Determine the (X, Y) coordinate at the center of the cell enclosing the given text.  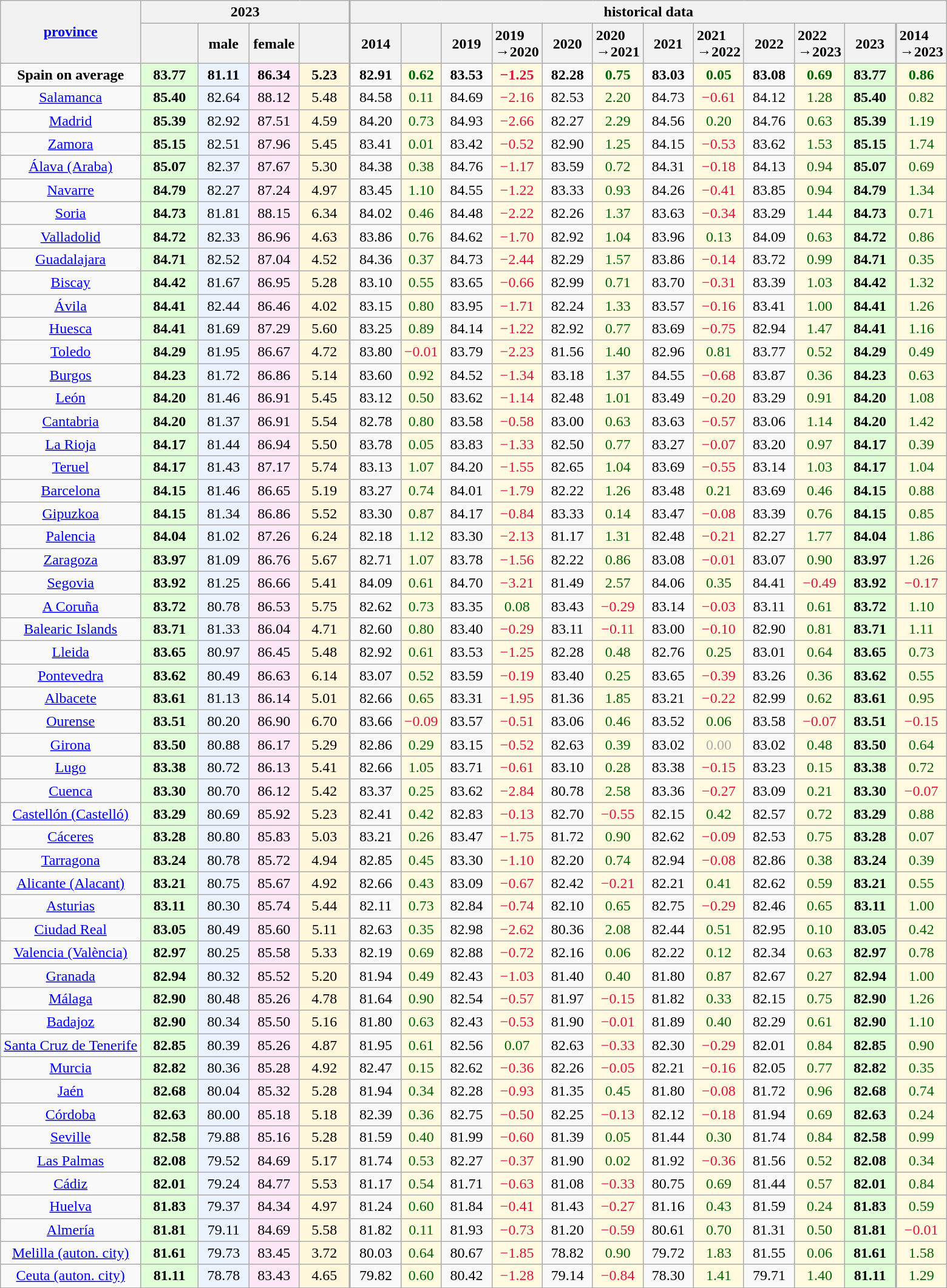
82.65 (567, 467)
82.18 (376, 537)
0.29 (421, 745)
Tarragona (70, 860)
0.96 (820, 1091)
80.97 (223, 652)
Huelva (70, 1207)
−2.84 (517, 791)
1.14 (820, 421)
0.97 (820, 444)
84.26 (668, 190)
84.14 (466, 329)
83.83 (466, 444)
−0.19 (517, 676)
82.33 (223, 236)
1.05 (421, 768)
79.88 (223, 1137)
5.01 (325, 699)
4.59 (325, 121)
5.29 (325, 745)
81.08 (567, 1184)
Balearic Islands (70, 629)
81.92 (668, 1161)
4.65 (325, 1276)
0.00 (719, 745)
81.69 (223, 329)
80.04 (223, 1091)
83.01 (769, 652)
4.52 (325, 259)
86.13 (274, 768)
4.02 (325, 305)
84.36 (376, 259)
80.39 (223, 1045)
83.48 (668, 490)
82.41 (376, 814)
2014→2023 (921, 44)
81.33 (223, 629)
87.24 (274, 190)
82.54 (466, 998)
2021→2022 (719, 44)
83.18 (567, 375)
5.11 (325, 929)
1.28 (820, 98)
82.56 (466, 1045)
84.34 (274, 1207)
80.61 (668, 1230)
−0.34 (719, 213)
86.90 (274, 722)
5.03 (325, 837)
83.96 (668, 236)
84.13 (769, 167)
La Rioja (70, 444)
1.33 (618, 305)
78.82 (567, 1253)
5.18 (325, 1114)
Ávila (70, 305)
0.78 (921, 952)
84.70 (466, 583)
80.69 (223, 814)
2019 (466, 44)
−0.05 (618, 1068)
5.30 (325, 167)
84.93 (466, 121)
86.66 (274, 583)
80.70 (223, 791)
−0.49 (820, 583)
82.24 (567, 305)
2.57 (618, 583)
80.25 (223, 952)
Soria (70, 213)
78.30 (668, 1276)
1.53 (820, 144)
−1.71 (517, 305)
84.56 (668, 121)
0.33 (719, 998)
87.29 (274, 329)
Castellón (Castelló) (70, 814)
2022 (769, 44)
82.95 (769, 929)
6.14 (325, 676)
Toledo (70, 352)
−0.67 (517, 883)
4.87 (325, 1045)
82.98 (466, 929)
−2.44 (517, 259)
80.80 (223, 837)
85.18 (274, 1114)
−0.17 (921, 583)
−0.73 (517, 1230)
Girona (70, 745)
−1.79 (517, 490)
87.17 (274, 467)
historical data (648, 12)
81.97 (567, 998)
Salamanca (70, 98)
1.77 (820, 537)
85.83 (274, 837)
81.71 (466, 1184)
81.24 (376, 1207)
82.42 (567, 883)
1.31 (618, 537)
82.16 (567, 952)
86.45 (274, 652)
Navarre (70, 190)
83.42 (466, 144)
1.85 (618, 699)
85.60 (274, 929)
5.54 (325, 421)
−1.33 (517, 444)
82.20 (567, 860)
3.72 (325, 1253)
83.13 (376, 467)
84.06 (668, 583)
1.12 (421, 537)
83.95 (466, 305)
81.40 (567, 975)
82.46 (769, 906)
84.77 (274, 1184)
81.09 (223, 560)
1.25 (618, 144)
0.08 (517, 606)
Granada (70, 975)
82.37 (223, 167)
83.66 (376, 722)
86.34 (274, 75)
Alicante (Alacant) (70, 883)
80.88 (223, 745)
86.95 (274, 282)
Lleida (70, 652)
Murcia (70, 1068)
−0.93 (517, 1091)
5.50 (325, 444)
1.11 (921, 629)
5.33 (325, 952)
86.94 (274, 444)
Ciudad Real (70, 929)
0.28 (618, 768)
−0.51 (517, 722)
Ceuta (auton. city) (70, 1276)
83.70 (668, 282)
81.89 (668, 1022)
82.51 (223, 144)
−1.56 (517, 560)
81.39 (567, 1137)
−0.03 (719, 606)
85.50 (274, 1022)
79.73 (223, 1253)
83.35 (466, 606)
−3.21 (517, 583)
Santa Cruz de Tenerife (70, 1045)
−1.34 (517, 375)
82.19 (376, 952)
82.47 (376, 1068)
81.20 (567, 1230)
82.64 (223, 98)
6.24 (325, 537)
0.54 (421, 1184)
78.78 (223, 1276)
79.71 (769, 1276)
Burgos (70, 375)
Cuenca (70, 791)
84.48 (466, 213)
1.42 (921, 421)
85.74 (274, 906)
83.37 (376, 791)
2021 (668, 44)
85.58 (274, 952)
79.52 (223, 1161)
5.44 (325, 906)
2.58 (618, 791)
Segovia (70, 583)
81.64 (376, 998)
84.12 (769, 98)
2014 (376, 44)
Madrid (70, 121)
0.92 (421, 375)
0.10 (820, 929)
84.31 (668, 167)
−2.13 (517, 537)
6.70 (325, 722)
Almería (70, 1230)
86.63 (274, 676)
84.38 (376, 167)
0.51 (719, 929)
0.82 (921, 98)
Cádiz (70, 1184)
86.96 (274, 236)
5.75 (325, 606)
0.14 (618, 514)
80.32 (223, 975)
−0.75 (719, 329)
82.34 (769, 952)
1.41 (719, 1276)
−1.10 (517, 860)
Pontevedra (70, 676)
83.26 (769, 676)
83.80 (376, 352)
6.34 (325, 213)
82.50 (567, 444)
2019→2020 (517, 44)
82.76 (668, 652)
82.78 (376, 421)
0.27 (820, 975)
82.83 (466, 814)
86.14 (274, 699)
Cáceres (70, 837)
Badajoz (70, 1022)
5.14 (325, 375)
Albacete (70, 699)
80.03 (376, 1253)
5.67 (325, 560)
Barcelona (70, 490)
−2.66 (517, 121)
−2.22 (517, 213)
Jaén (70, 1091)
81.55 (769, 1253)
5.16 (325, 1022)
5.20 (325, 975)
85.52 (274, 975)
2022→2023 (820, 44)
−1.03 (517, 975)
81.02 (223, 537)
1.29 (921, 1276)
1.86 (921, 537)
82.10 (567, 906)
84.01 (466, 490)
85.92 (274, 814)
82.57 (769, 814)
Teruel (70, 467)
83.49 (668, 398)
0.93 (618, 190)
−0.11 (618, 629)
80.00 (223, 1114)
0.85 (921, 514)
83.87 (769, 375)
80.34 (223, 1022)
4.63 (325, 236)
81.16 (668, 1207)
−1.17 (517, 167)
87.26 (274, 537)
2.08 (618, 929)
81.37 (223, 421)
−0.22 (719, 699)
1.32 (921, 282)
−2.16 (517, 98)
79.37 (223, 1207)
79.14 (567, 1276)
Ourense (70, 722)
0.41 (719, 883)
−0.59 (618, 1230)
Zaragoza (70, 560)
5.17 (325, 1161)
81.36 (567, 699)
84.52 (466, 375)
82.71 (376, 560)
−0.60 (517, 1137)
80.72 (223, 768)
−2.62 (517, 929)
82.11 (376, 906)
4.71 (325, 629)
Las Palmas (70, 1161)
84.02 (376, 213)
5.53 (325, 1184)
Asturias (70, 906)
87.04 (274, 259)
86.04 (274, 629)
−1.14 (517, 398)
1.19 (921, 121)
86.46 (274, 305)
80.48 (223, 998)
León (70, 398)
0.89 (421, 329)
82.70 (567, 814)
86.65 (274, 490)
0.37 (421, 259)
Valencia (València) (70, 952)
male (223, 44)
A Coruña (70, 606)
−0.37 (517, 1161)
83.60 (376, 375)
Álava (Araba) (70, 167)
−1.85 (517, 1253)
82.05 (769, 1068)
1.08 (921, 398)
−1.55 (517, 467)
−1.70 (517, 236)
82.25 (567, 1114)
80.42 (466, 1276)
Seville (70, 1137)
−0.72 (517, 952)
2.20 (618, 98)
4.72 (325, 352)
Palencia (70, 537)
0.53 (421, 1161)
83.12 (376, 398)
87.51 (274, 121)
87.67 (274, 167)
−1.95 (517, 699)
1.83 (719, 1253)
−1.75 (517, 837)
81.49 (567, 583)
80.20 (223, 722)
82.84 (466, 906)
Huesca (70, 329)
0.13 (719, 236)
81.34 (223, 514)
−0.31 (719, 282)
1.44 (820, 213)
−0.10 (719, 629)
83.20 (769, 444)
84.62 (466, 236)
87.96 (274, 144)
0.01 (421, 144)
88.12 (274, 98)
0.12 (719, 952)
2020 (567, 44)
0.26 (421, 837)
85.28 (274, 1068)
−0.20 (719, 398)
82.39 (376, 1114)
Guadalajara (70, 259)
85.32 (274, 1091)
83.52 (668, 722)
4.78 (325, 998)
83.23 (769, 768)
81.31 (769, 1230)
79.82 (376, 1276)
82.96 (668, 352)
Biscay (70, 282)
5.19 (325, 490)
83.03 (668, 75)
86.17 (274, 745)
1.01 (618, 398)
5.60 (325, 329)
1.58 (921, 1253)
86.67 (274, 352)
0.91 (820, 398)
81.99 (466, 1137)
2020→2021 (618, 44)
86.53 (274, 606)
85.67 (274, 883)
1.16 (921, 329)
0.57 (820, 1184)
0.20 (719, 121)
0.30 (719, 1137)
Valladolid (70, 236)
−0.63 (517, 1184)
Gipuzkoa (70, 514)
0.95 (921, 699)
Spain on average (70, 75)
province (70, 32)
1.74 (921, 144)
85.16 (274, 1137)
−0.68 (719, 375)
5.52 (325, 514)
1.34 (921, 190)
female (274, 44)
79.72 (668, 1253)
82.60 (376, 629)
82.67 (769, 975)
−0.14 (719, 259)
82.91 (376, 75)
81.93 (466, 1230)
83.31 (466, 699)
1.57 (618, 259)
79.24 (223, 1184)
−0.74 (517, 906)
1.47 (820, 329)
Cantabria (70, 421)
82.52 (223, 259)
86.12 (274, 791)
0.70 (719, 1230)
79.11 (223, 1230)
81.35 (567, 1091)
83.25 (376, 329)
80.67 (466, 1253)
4.94 (325, 860)
85.72 (274, 860)
Lugo (70, 768)
Málaga (70, 998)
82.12 (668, 1114)
Zamora (70, 144)
5.42 (325, 791)
−0.50 (517, 1114)
88.15 (274, 213)
5.58 (325, 1230)
81.25 (223, 583)
0.02 (618, 1161)
−1.28 (517, 1276)
83.85 (769, 190)
83.79 (466, 352)
80.30 (223, 906)
−0.39 (719, 676)
82.30 (668, 1045)
5.74 (325, 467)
81.67 (223, 282)
Melilla (auton. city) (70, 1253)
−0.58 (517, 421)
2.29 (618, 121)
−2.23 (517, 352)
81.13 (223, 699)
−0.66 (517, 282)
86.76 (274, 560)
82.88 (466, 952)
81.84 (466, 1207)
Córdoba (70, 1114)
83.36 (668, 791)
84.58 (376, 98)
